Extract the (x, y) coordinate from the center of the cell holding the provided text.  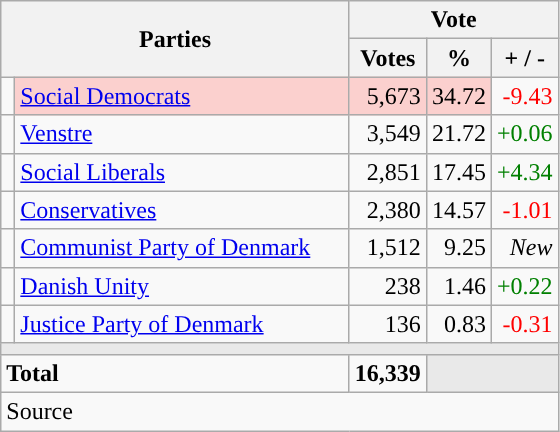
1.46 (458, 286)
Social Liberals (182, 172)
34.72 (458, 96)
9.25 (458, 248)
2,380 (388, 210)
-9.43 (524, 96)
+0.22 (524, 286)
Votes (388, 58)
Venstre (182, 134)
-0.31 (524, 324)
% (458, 58)
Social Democrats (182, 96)
16,339 (388, 373)
Source (280, 411)
Danish Unity (182, 286)
Communist Party of Denmark (182, 248)
5,673 (388, 96)
Conservatives (182, 210)
Justice Party of Denmark (182, 324)
New (524, 248)
1,512 (388, 248)
17.45 (458, 172)
+ / - (524, 58)
21.72 (458, 134)
2,851 (388, 172)
Parties (176, 39)
-1.01 (524, 210)
Vote (454, 20)
136 (388, 324)
+4.34 (524, 172)
238 (388, 286)
0.83 (458, 324)
14.57 (458, 210)
3,549 (388, 134)
+0.06 (524, 134)
Total (176, 373)
